Pinpoint the cell where the given text exists, returning its [x, y] midpoint coordinate. 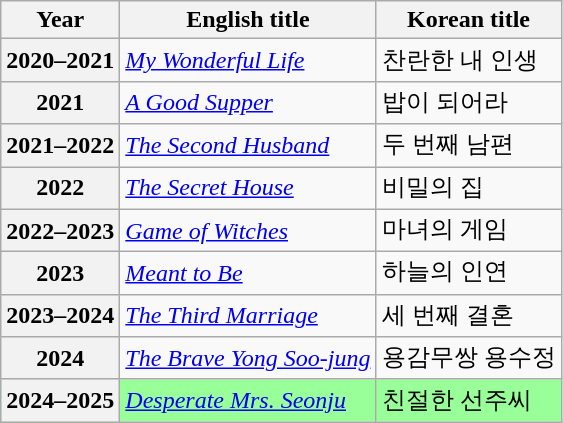
찬란한 내 인생 [468, 60]
하늘의 인연 [468, 274]
Year [60, 20]
밥이 되어라 [468, 102]
The Third Marriage [248, 316]
마녀의 게임 [468, 230]
2022 [60, 188]
The Second Husband [248, 146]
A Good Supper [248, 102]
2023 [60, 274]
Meant to Be [248, 274]
Game of Witches [248, 230]
2021 [60, 102]
The Brave Yong Soo-jung [248, 358]
My Wonderful Life [248, 60]
2021–2022 [60, 146]
2020–2021 [60, 60]
친절한 선주씨 [468, 400]
세 번째 결혼 [468, 316]
Desperate Mrs. Seonju [248, 400]
2024 [60, 358]
Korean title [468, 20]
English title [248, 20]
두 번째 남편 [468, 146]
비밀의 집 [468, 188]
2024–2025 [60, 400]
The Secret House [248, 188]
2023–2024 [60, 316]
용감무쌍 용수정 [468, 358]
2022–2023 [60, 230]
